Detect which cell encompasses the target text, then output its [x, y] center coordinate. 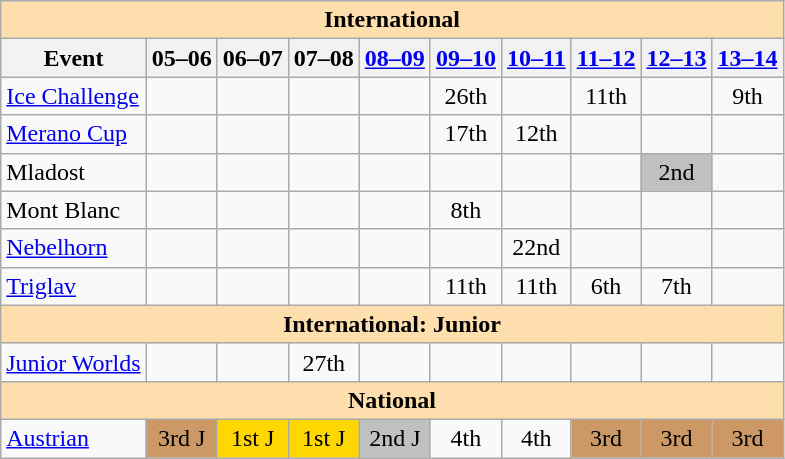
Junior Worlds [74, 362]
International: Junior [392, 324]
Mont Blanc [74, 210]
2nd [676, 172]
Merano Cup [74, 134]
8th [466, 210]
09–10 [466, 58]
2nd J [394, 438]
08–09 [394, 58]
13–14 [748, 58]
07–08 [324, 58]
Nebelhorn [74, 248]
National [392, 400]
Triglav [74, 286]
10–11 [536, 58]
17th [466, 134]
6th [606, 286]
9th [748, 96]
05–06 [182, 58]
3rd J [182, 438]
22nd [536, 248]
Austrian [74, 438]
12–13 [676, 58]
11–12 [606, 58]
12th [536, 134]
26th [466, 96]
27th [324, 362]
Event [74, 58]
International [392, 20]
Mladost [74, 172]
7th [676, 286]
Ice Challenge [74, 96]
06–07 [252, 58]
